Determine the (x, y) coordinate at the center of the cell enclosing the given text.  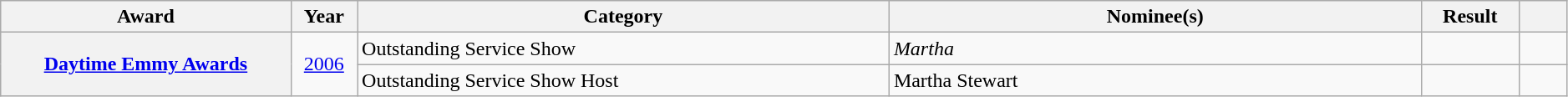
Outstanding Service Show Host (623, 80)
Martha Stewart (1154, 80)
Martha (1154, 48)
Category (623, 17)
Year (324, 17)
Daytime Emmy Awards (145, 64)
Nominee(s) (1154, 17)
Award (145, 17)
Result (1470, 17)
Outstanding Service Show (623, 48)
2006 (324, 64)
